Locate the cell with the specified text and output its [X, Y] center coordinate. 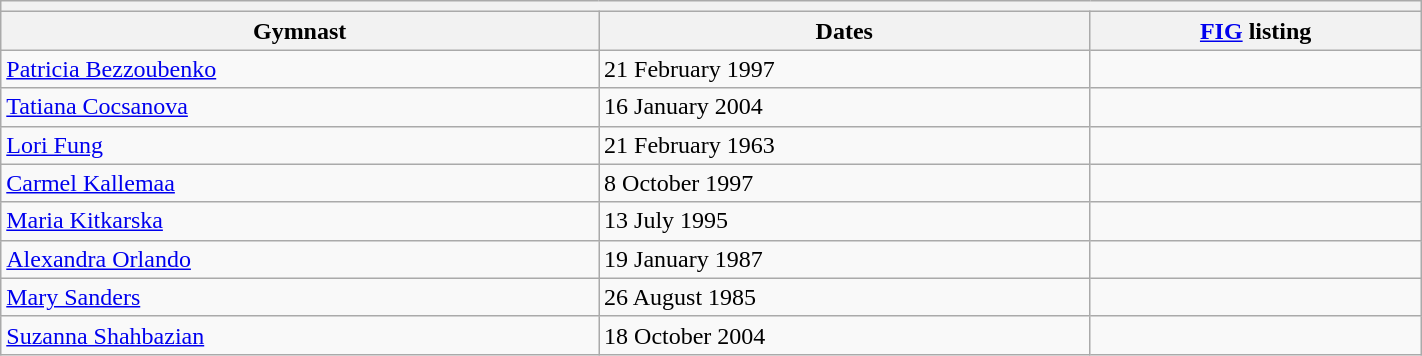
21 February 1997 [845, 69]
16 January 2004 [845, 107]
13 July 1995 [845, 221]
26 August 1985 [845, 297]
Alexandra Orlando [300, 259]
Suzanna Shahbazian [300, 335]
Patricia Bezzoubenko [300, 69]
21 February 1963 [845, 145]
Tatiana Cocsanova [300, 107]
Mary Sanders [300, 297]
Dates [845, 31]
Lori Fung [300, 145]
18 October 2004 [845, 335]
8 October 1997 [845, 183]
19 January 1987 [845, 259]
Gymnast [300, 31]
FIG listing [1256, 31]
Maria Kitkarska [300, 221]
Carmel Kallemaa [300, 183]
